Pinpoint the cell where the given text exists, returning its (x, y) midpoint coordinate. 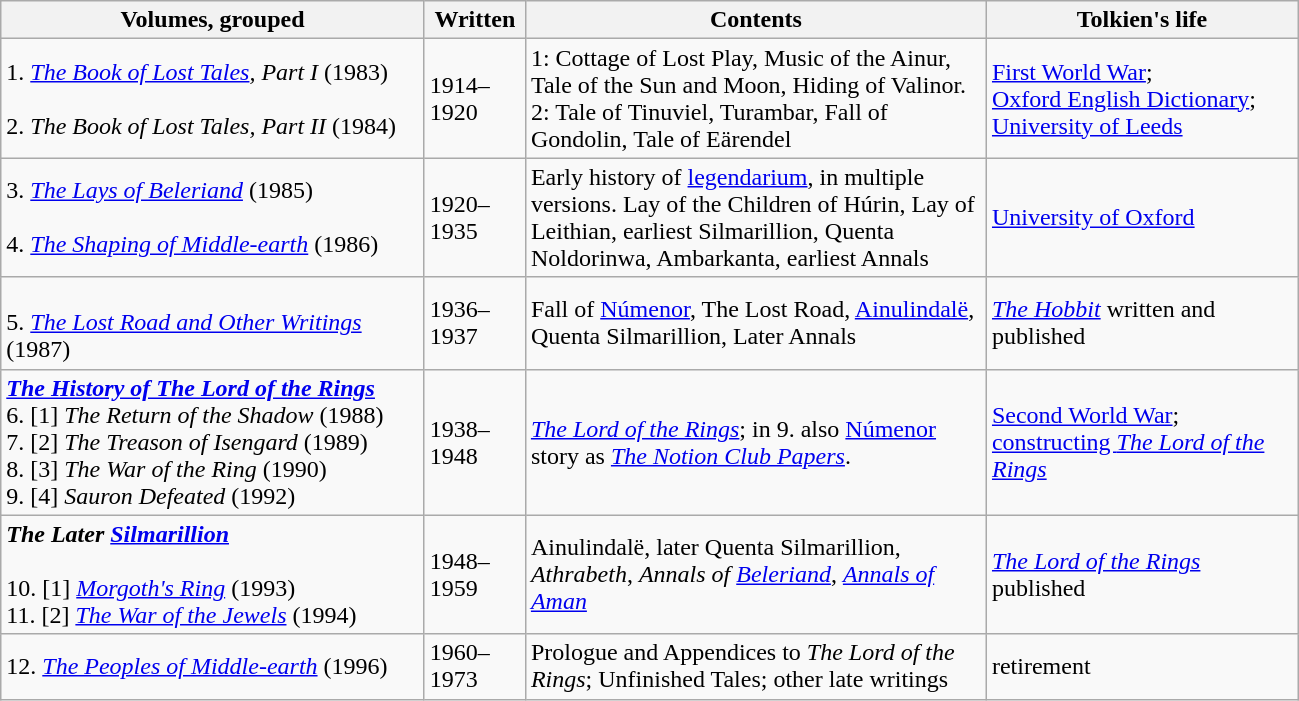
3. The Lays of Beleriand (1985)4. The Shaping of Middle-earth (1986) (213, 218)
Written (474, 20)
The Lord of the Rings; in 9. also Númenor story as The Notion Club Papers. (756, 442)
1936–1937 (474, 323)
Tolkien's life (1142, 20)
The Lord of the Rings published (1142, 574)
Ainulindalë, later Quenta Silmarillion, Athrabeth, Annals of Beleriand, Annals of Aman (756, 574)
Prologue and Appendices to The Lord of the Rings; Unfinished Tales; other late writings (756, 666)
1948–1959 (474, 574)
1. The Book of Lost Tales, Part I (1983)2. The Book of Lost Tales, Part II (1984) (213, 98)
1920–1935 (474, 218)
12. The Peoples of Middle-earth (1996) (213, 666)
Fall of Númenor, The Lost Road, Ainulindalë, Quenta Silmarillion, Later Annals (756, 323)
5. The Lost Road and Other Writings (1987) (213, 323)
retirement (1142, 666)
The Later Silmarillion10. [1] Morgoth's Ring (1993) 11. [2] The War of the Jewels (1994) (213, 574)
1938–1948 (474, 442)
The Hobbit written and published (1142, 323)
Volumes, grouped (213, 20)
Second World War;constructing The Lord of the Rings (1142, 442)
1914–1920 (474, 98)
Contents (756, 20)
First World War;Oxford English Dictionary;University of Leeds (1142, 98)
1960–1973 (474, 666)
University of Oxford (1142, 218)
